From the cell containing the given text, extract its center point as [X, Y] coordinate. 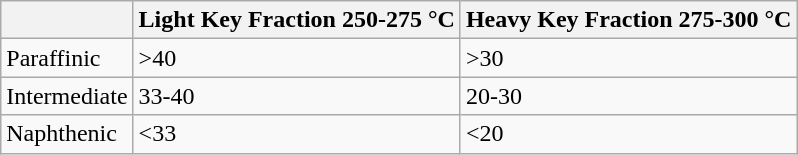
33-40 [296, 96]
>40 [296, 58]
Paraffinic [67, 58]
>30 [628, 58]
<20 [628, 134]
Heavy Key Fraction 275-300 °C [628, 20]
Naphthenic [67, 134]
<33 [296, 134]
Light Key Fraction 250-275 °C [296, 20]
Intermediate [67, 96]
20-30 [628, 96]
